Determine the [X, Y] coordinate at the center of the cell enclosing the given text.  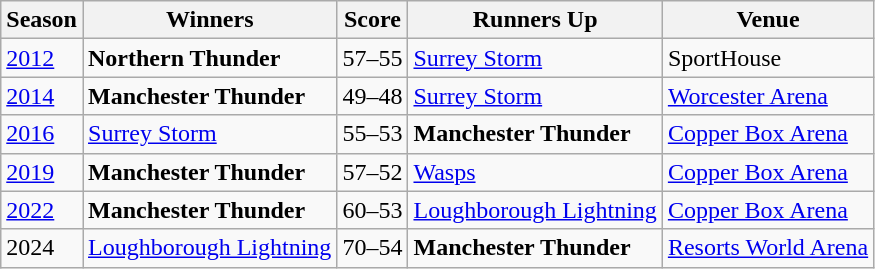
Season [42, 20]
60–53 [372, 210]
57–55 [372, 58]
2014 [42, 96]
2024 [42, 248]
Resorts World Arena [768, 248]
Score [372, 20]
2012 [42, 58]
SportHouse [768, 58]
49–48 [372, 96]
2016 [42, 134]
Venue [768, 20]
2019 [42, 172]
57–52 [372, 172]
Runners Up [535, 20]
Winners [209, 20]
Northern Thunder [209, 58]
Worcester Arena [768, 96]
55–53 [372, 134]
Wasps [535, 172]
70–54 [372, 248]
2022 [42, 210]
